Capture the cell that displays the provided text and extract its [x, y] central coordinate. 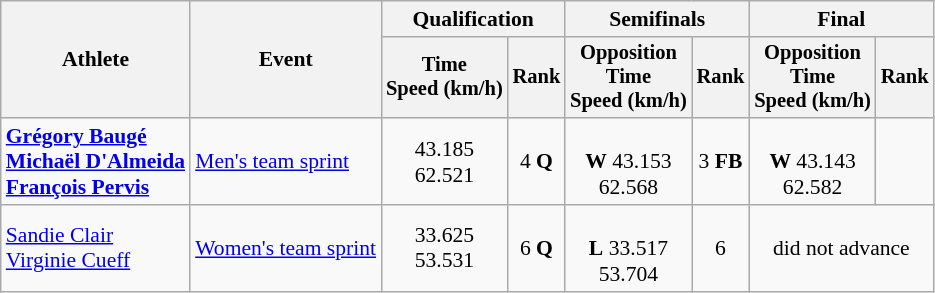
Men's team sprint [286, 162]
3 FB [721, 162]
6 [721, 248]
Women's team sprint [286, 248]
W 43.15362.568 [628, 162]
TimeSpeed (km/h) [444, 78]
Grégory BaugéMichaël D'AlmeidaFrançois Pervis [96, 162]
Qualification [473, 19]
W 43.14362.582 [812, 162]
Athlete [96, 60]
Semifinals [657, 19]
Final [841, 19]
33.62553.531 [444, 248]
L 33.51753.704 [628, 248]
Sandie ClairVirginie Cueff [96, 248]
4 Q [537, 162]
6 Q [537, 248]
Event [286, 60]
43.18562.521 [444, 162]
did not advance [841, 248]
